Determine the [X, Y] coordinate at the center of the cell enclosing the given text.  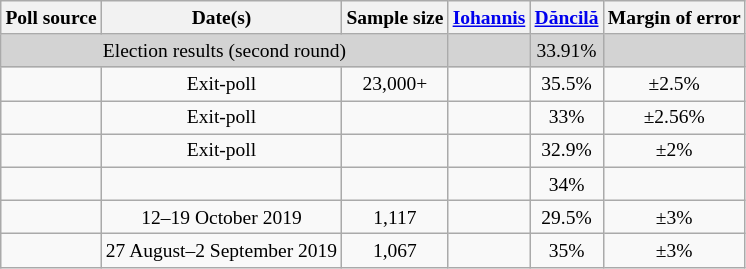
33% [566, 118]
35% [566, 250]
Election results (second round) [224, 50]
±2.56% [674, 118]
27 August–2 September 2019 [222, 250]
±2.5% [674, 84]
33.91% [566, 50]
23,000+ [395, 84]
Date(s) [222, 18]
29.5% [566, 216]
1,067 [395, 250]
34% [566, 184]
32.9% [566, 150]
±2% [674, 150]
12–19 October 2019 [222, 216]
Poll source [51, 18]
1,117 [395, 216]
Dăncilă [566, 18]
35.5% [566, 84]
Sample size [395, 18]
Iohannis [489, 18]
Margin of error [674, 18]
